Capture the cell that displays the provided text and extract its (x, y) central coordinate. 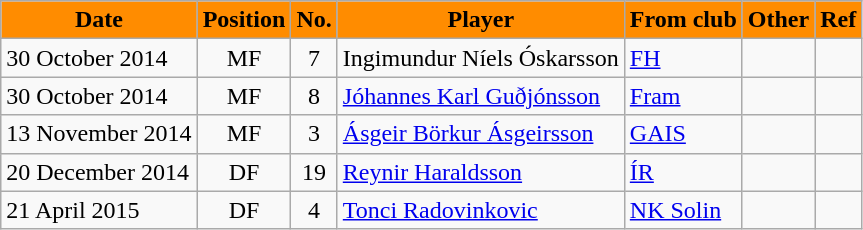
7 (314, 58)
Fram (683, 96)
Ref (838, 20)
3 (314, 134)
Ásgeir Börkur Ásgeirsson (480, 134)
Ingimundur Níels Óskarsson (480, 58)
4 (314, 210)
Tonci Radovinkovic (480, 210)
From club (683, 20)
FH (683, 58)
Other (778, 20)
Date (99, 20)
NK Solin (683, 210)
ÍR (683, 172)
20 December 2014 (99, 172)
No. (314, 20)
13 November 2014 (99, 134)
8 (314, 96)
Reynir Haraldsson (480, 172)
Position (244, 20)
21 April 2015 (99, 210)
19 (314, 172)
Player (480, 20)
Jóhannes Karl Guðjónsson (480, 96)
GAIS (683, 134)
